Find where the given text appears and provide that cell's center as [X, Y] coordinate. 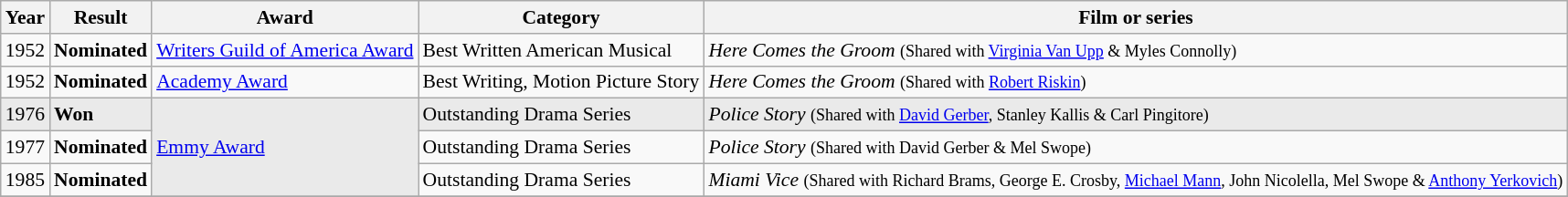
Police Story (Shared with David Gerber & Mel Swope) [1135, 148]
1985 [26, 180]
Best Writing, Motion Picture Story [561, 82]
Film or series [1135, 17]
Result [101, 17]
Emmy Award [285, 148]
Category [561, 17]
Here Comes the Groom (Shared with Robert Riskin) [1135, 82]
1977 [26, 148]
Best Written American Musical [561, 50]
Police Story (Shared with David Gerber, Stanley Kallis & Carl Pingitore) [1135, 115]
Here Comes the Groom (Shared with Virginia Van Upp & Myles Connolly) [1135, 50]
Writers Guild of America Award [285, 50]
Award [285, 17]
Miami Vice (Shared with Richard Brams, George E. Crosby, Michael Mann, John Nicolella, Mel Swope & Anthony Yerkovich) [1135, 180]
Academy Award [285, 82]
Year [26, 17]
1976 [26, 115]
Won [101, 115]
